Search for the cell housing the specified text and yield its [X, Y] center coordinate. 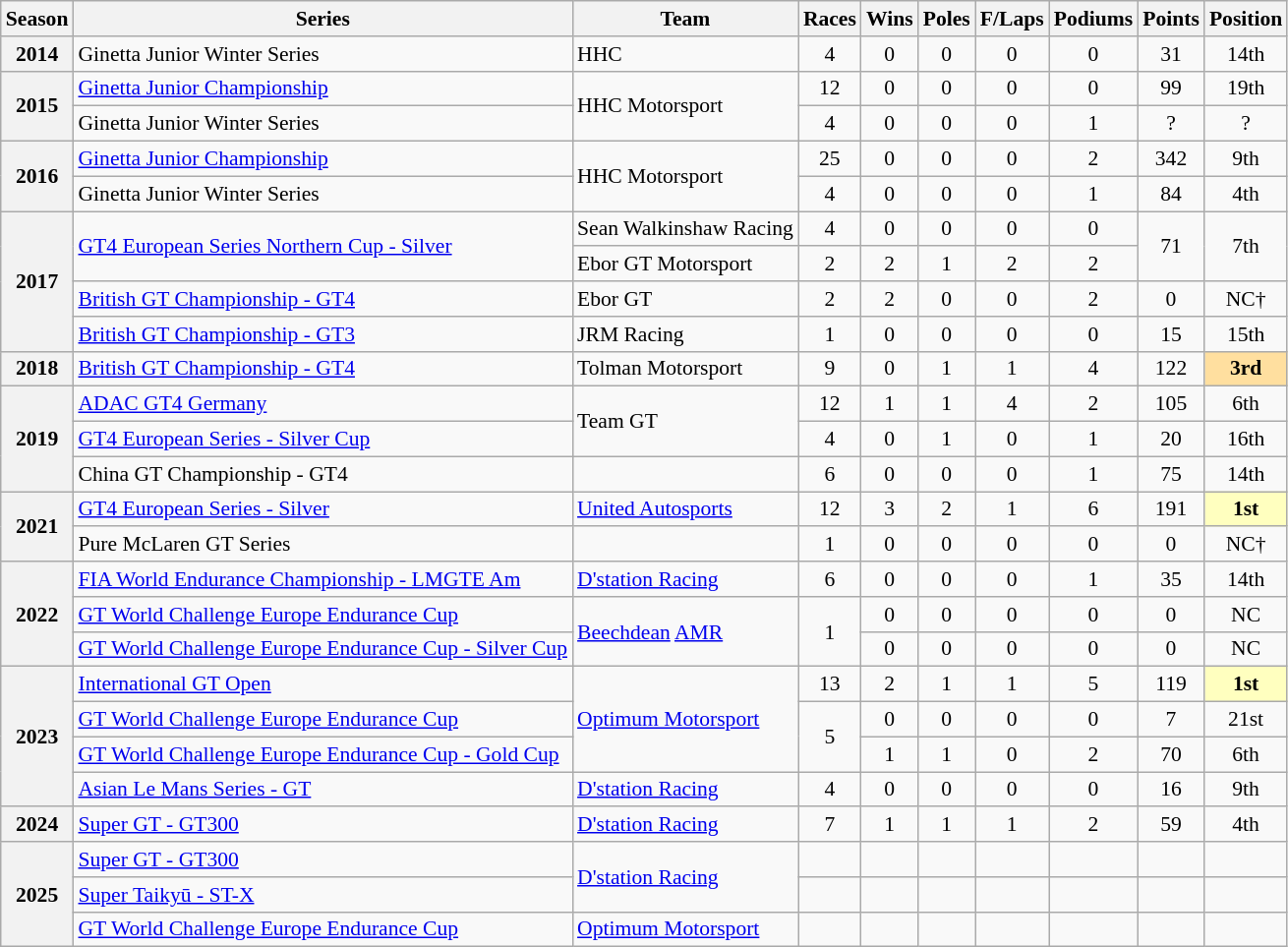
F/Laps [1013, 19]
GT World Challenge Europe Endurance Cup - Silver Cup [322, 649]
2015 [37, 106]
United Autosports [685, 509]
3 [890, 509]
Asian Le Mans Series - GT [322, 790]
FIA World Endurance Championship - LMGTE Am [322, 579]
2017 [37, 281]
342 [1171, 159]
Races [830, 19]
3rd [1246, 369]
15th [1246, 334]
59 [1171, 825]
Podiums [1093, 19]
Pure McLaren GT Series [322, 545]
Ebor GT Motorsport [685, 265]
2025 [37, 895]
2016 [37, 177]
119 [1171, 684]
2024 [37, 825]
70 [1171, 754]
Poles [947, 19]
2018 [37, 369]
35 [1171, 579]
105 [1171, 404]
British GT Championship - GT3 [322, 334]
191 [1171, 509]
16 [1171, 790]
Team GT [685, 421]
HHC [685, 54]
Ebor GT [685, 299]
Series [322, 19]
GT World Challenge Europe Endurance Cup - Gold Cup [322, 754]
122 [1171, 369]
9 [830, 369]
84 [1171, 194]
2022 [37, 614]
GT4 European Series Northern Cup - Silver [322, 246]
20 [1171, 440]
99 [1171, 89]
China GT Championship - GT4 [322, 474]
31 [1171, 54]
19th [1246, 89]
2019 [37, 439]
Super Taikyū - ST-X [322, 895]
Position [1246, 19]
15 [1171, 334]
International GT Open [322, 684]
Wins [890, 19]
7th [1246, 246]
2021 [37, 527]
13 [830, 684]
Sean Walkinshaw Racing [685, 229]
GT4 European Series - Silver Cup [322, 440]
JRM Racing [685, 334]
16th [1246, 440]
25 [830, 159]
2014 [37, 54]
GT4 European Series - Silver [322, 509]
21st [1246, 720]
Points [1171, 19]
Tolman Motorsport [685, 369]
ADAC GT4 Germany [322, 404]
75 [1171, 474]
Team [685, 19]
2023 [37, 737]
Beechdean AMR [685, 631]
71 [1171, 246]
Season [37, 19]
